Return [x, y] of the center of cell containing provided text 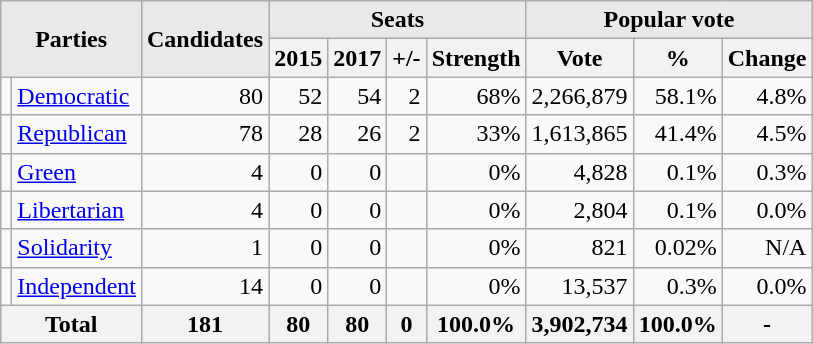
Seats [398, 20]
54 [358, 96]
Change [767, 58]
Strength [476, 58]
1,613,865 [580, 134]
2017 [358, 58]
Republican [77, 134]
Popular vote [669, 20]
14 [204, 286]
3,902,734 [580, 324]
4.5% [767, 134]
52 [298, 96]
0.02% [678, 248]
41.4% [678, 134]
28 [298, 134]
Independent [77, 286]
Parties [72, 39]
78 [204, 134]
58.1% [678, 96]
13,537 [580, 286]
Democratic [77, 96]
+/- [406, 58]
2,266,879 [580, 96]
Green [77, 172]
Vote [580, 58]
Solidarity [77, 248]
68% [476, 96]
N/A [767, 248]
4,828 [580, 172]
4.8% [767, 96]
- [767, 324]
2015 [298, 58]
Total [72, 324]
Candidates [204, 39]
2,804 [580, 210]
26 [358, 134]
Libertarian [77, 210]
33% [476, 134]
181 [204, 324]
821 [580, 248]
% [678, 58]
1 [204, 248]
